Pinpoint the cell where the given text exists, returning its (X, Y) midpoint coordinate. 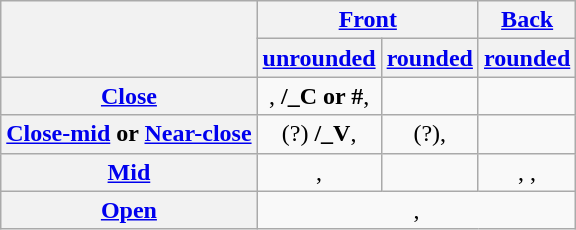
Open (129, 210)
unrounded (319, 58)
Front (368, 20)
Close-mid or Near-close (129, 134)
Close (129, 96)
Mid (129, 172)
(?), (430, 134)
(?) /_V, (319, 134)
Back (526, 20)
, /_C or #, (319, 96)
, , (526, 172)
